Output the [X, Y] coordinate of the center of the cell containing the given text.  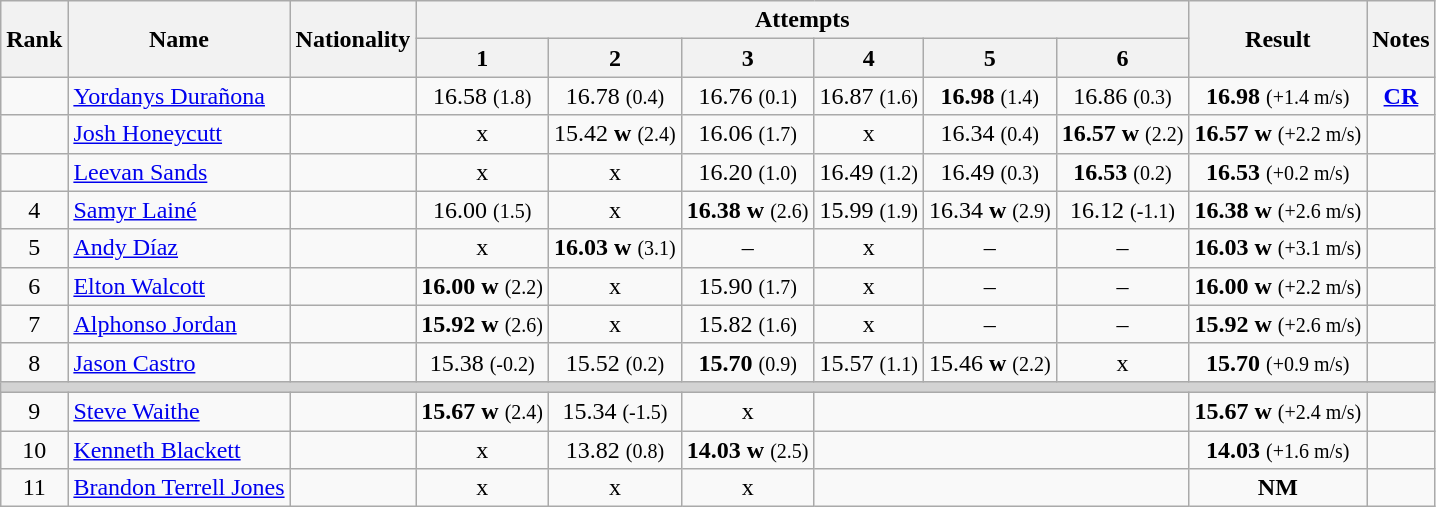
16.87 (1.6) [868, 96]
16.03 w (3.1) [616, 248]
Nationality [353, 39]
16.38 w (+2.6 m/s) [1278, 210]
15.99 (1.9) [868, 210]
Steve Waithe [179, 411]
2 [616, 58]
16.78 (0.4) [616, 96]
15.38 (-0.2) [482, 362]
11 [34, 488]
16.76 (0.1) [748, 96]
15.57 (1.1) [868, 362]
Alphonso Jordan [179, 324]
15.67 w (+2.4 m/s) [1278, 411]
15.92 w (2.6) [482, 324]
16.00 w (2.2) [482, 286]
16.06 (1.7) [748, 134]
Andy Díaz [179, 248]
Leevan Sands [179, 172]
15.52 (0.2) [616, 362]
Jason Castro [179, 362]
16.98 (+1.4 m/s) [1278, 96]
Name [179, 39]
8 [34, 362]
Attempts [802, 20]
NM [1278, 488]
10 [34, 449]
1 [482, 58]
Rank [34, 39]
16.49 (0.3) [990, 172]
15.67 w (2.4) [482, 411]
7 [34, 324]
15.42 w (2.4) [616, 134]
Yordanys Durañona [179, 96]
9 [34, 411]
15.92 w (+2.6 m/s) [1278, 324]
15.82 (1.6) [748, 324]
Brandon Terrell Jones [179, 488]
15.70 (+0.9 m/s) [1278, 362]
13.82 (0.8) [616, 449]
Notes [1401, 39]
16.03 w (+3.1 m/s) [1278, 248]
16.53 (+0.2 m/s) [1278, 172]
3 [748, 58]
16.53 (0.2) [1122, 172]
16.20 (1.0) [748, 172]
16.12 (-1.1) [1122, 210]
16.38 w (2.6) [748, 210]
15.34 (-1.5) [616, 411]
CR [1401, 96]
16.49 (1.2) [868, 172]
16.34 (0.4) [990, 134]
16.57 w (2.2) [1122, 134]
14.03 w (2.5) [748, 449]
16.00 w (+2.2 m/s) [1278, 286]
16.57 w (+2.2 m/s) [1278, 134]
15.90 (1.7) [748, 286]
15.70 (0.9) [748, 362]
Samyr Lainé [179, 210]
16.58 (1.8) [482, 96]
16.34 w (2.9) [990, 210]
Result [1278, 39]
Josh Honeycutt [179, 134]
15.46 w (2.2) [990, 362]
16.98 (1.4) [990, 96]
Elton Walcott [179, 286]
16.86 (0.3) [1122, 96]
16.00 (1.5) [482, 210]
14.03 (+1.6 m/s) [1278, 449]
Kenneth Blackett [179, 449]
